Determine the [X, Y] coordinate at the center of the cell enclosing the given text.  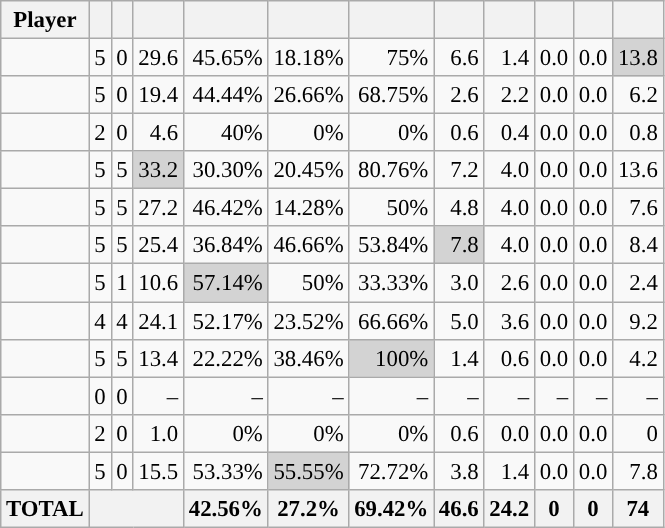
24.1 [158, 321]
18.18% [308, 58]
0.8 [638, 133]
4.2 [638, 358]
72.72% [392, 471]
75% [392, 58]
6.2 [638, 95]
42.56% [226, 509]
TOTAL [45, 509]
74 [638, 509]
55.55% [308, 471]
24.2 [509, 509]
36.84% [226, 245]
38.46% [308, 358]
4.6 [158, 133]
44.44% [226, 95]
46.66% [308, 245]
15.5 [158, 471]
33.2 [158, 170]
13.8 [638, 58]
33.33% [392, 283]
20.45% [308, 170]
1.0 [158, 433]
53.84% [392, 245]
5.0 [459, 321]
1 [122, 283]
27.2% [308, 509]
7.2 [459, 170]
14.28% [308, 208]
69.42% [392, 509]
3.0 [459, 283]
13.4 [158, 358]
46.42% [226, 208]
3.8 [459, 471]
40% [226, 133]
27.2 [158, 208]
45.65% [226, 58]
53.33% [226, 471]
25.4 [158, 245]
2.4 [638, 283]
9.2 [638, 321]
0.4 [509, 133]
7.6 [638, 208]
68.75% [392, 95]
46.6 [459, 509]
6.6 [459, 58]
10.6 [158, 283]
19.4 [158, 95]
13.6 [638, 170]
23.52% [308, 321]
2.2 [509, 95]
66.66% [392, 321]
100% [392, 358]
57.14% [226, 283]
4.8 [459, 208]
3.6 [509, 321]
30.30% [226, 170]
80.76% [392, 170]
29.6 [158, 58]
26.66% [308, 95]
Player [45, 20]
8.4 [638, 245]
22.22% [226, 358]
52.17% [226, 321]
